Find where the given text appears and provide that cell's center as (x, y) coordinate. 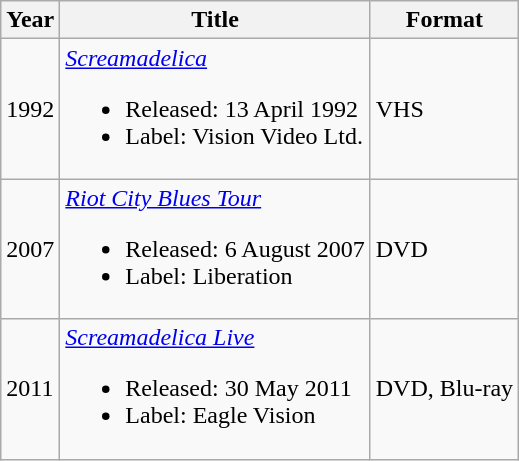
ScreamadelicaReleased: 13 April 1992Label: Vision Video Ltd. (215, 109)
1992 (30, 109)
Year (30, 20)
Riot City Blues TourReleased: 6 August 2007Label: Liberation (215, 249)
Format (444, 20)
2007 (30, 249)
VHS (444, 109)
DVD, Blu-ray (444, 389)
Screamadelica LiveReleased: 30 May 2011Label: Eagle Vision (215, 389)
2011 (30, 389)
DVD (444, 249)
Title (215, 20)
